Return the [x, y] coordinate for the center point of the cell that contains the specified text.  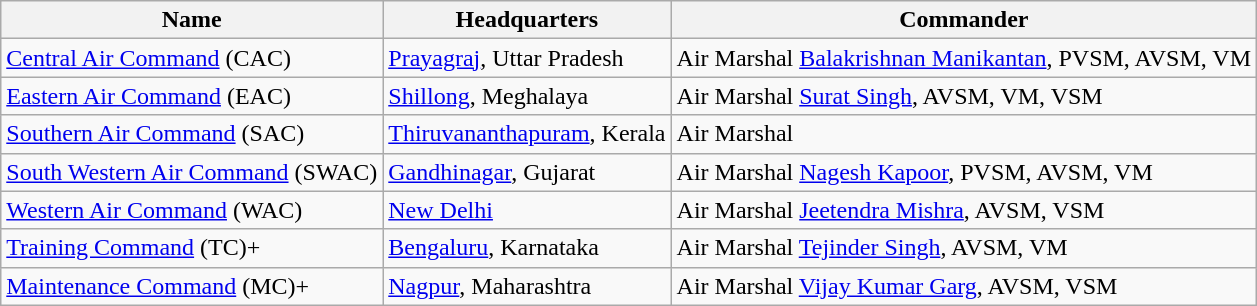
Gandhinagar, Gujarat [527, 172]
Air Marshal Vijay Kumar Garg, AVSM, VSM [964, 286]
Shillong, Meghalaya [527, 96]
Headquarters [527, 20]
Air Marshal Nagesh Kapoor, PVSM, AVSM, VM [964, 172]
New Delhi [527, 210]
Air Marshal [964, 134]
Nagpur, Maharashtra [527, 286]
Prayagraj, Uttar Pradesh [527, 58]
Thiruvananthapuram, Kerala [527, 134]
Name [192, 20]
Maintenance Command (MC)+ [192, 286]
Central Air Command (CAC) [192, 58]
Air Marshal Balakrishnan Manikantan, PVSM, AVSM, VM [964, 58]
Eastern Air Command (EAC) [192, 96]
Training Command (TC)+ [192, 248]
Air Marshal Tejinder Singh, AVSM, VM [964, 248]
Western Air Command (WAC) [192, 210]
Air Marshal Jeetendra Mishra, AVSM, VSM [964, 210]
Commander [964, 20]
Air Marshal Surat Singh, AVSM, VM, VSM [964, 96]
Bengaluru, Karnataka [527, 248]
Southern Air Command (SAC) [192, 134]
South Western Air Command (SWAC) [192, 172]
